Pinpoint the cell where the given text exists, returning its [X, Y] midpoint coordinate. 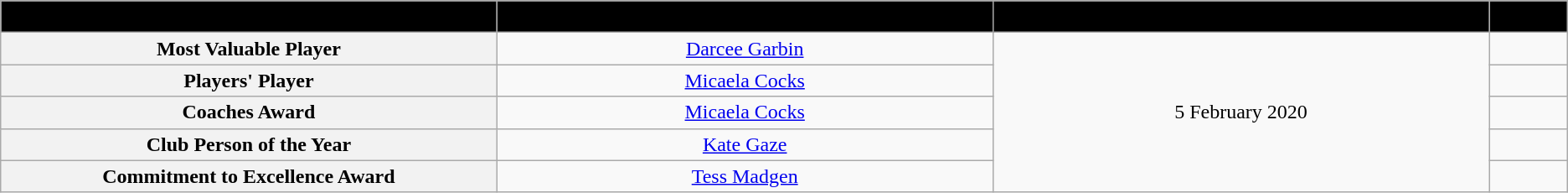
Tess Madgen [745, 176]
Most Valuable Player [249, 49]
Commitment to Excellence Award [249, 176]
Ref. [1529, 17]
Players' Player [249, 81]
5 February 2020 [1240, 112]
Award [249, 17]
Date [1240, 17]
Kate Gaze [745, 144]
Darcee Garbin [745, 49]
Club Person of the Year [249, 144]
Coaches Award [249, 112]
Recipient [745, 17]
